Detect which cell encompasses the target text, then output its (X, Y) center coordinate. 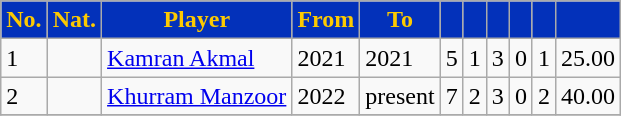
2022 (326, 96)
25.00 (588, 58)
5 (452, 58)
No. (24, 20)
Khurram Manzoor (197, 96)
40.00 (588, 96)
Kamran Akmal (197, 58)
Nat. (74, 20)
Player (197, 20)
7 (452, 96)
present (400, 96)
To (400, 20)
From (326, 20)
